Return the [x, y] coordinate for the center point of the cell that contains the specified text.  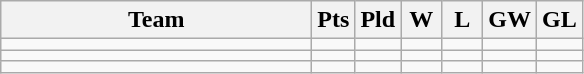
GL [559, 20]
Team [156, 20]
W [422, 20]
Pld [378, 20]
Pts [334, 20]
GW [510, 20]
L [462, 20]
